Return the (x, y) coordinate for the center point of the cell that contains the specified text.  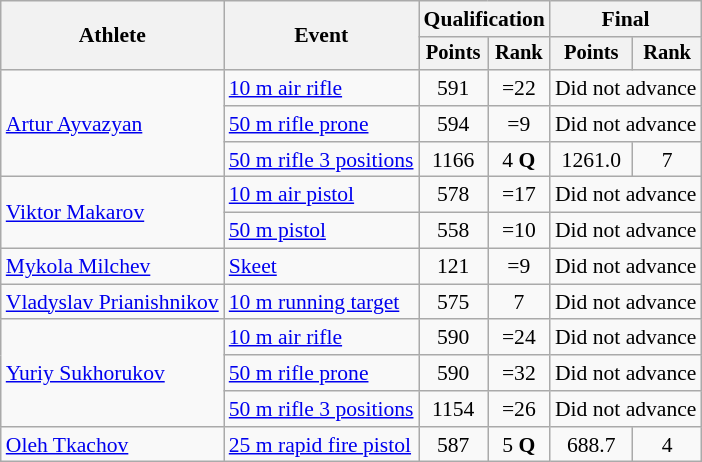
558 (454, 231)
4 Q (519, 160)
Artur Ayvazyan (112, 124)
=22 (519, 88)
Viktor Makarov (112, 212)
575 (454, 302)
Skeet (322, 267)
10 m air pistol (322, 195)
=17 (519, 195)
Vladyslav Prianishnikov (112, 302)
=10 (519, 231)
1261.0 (592, 160)
591 (454, 88)
578 (454, 195)
Mykola Milchev (112, 267)
Athlete (112, 36)
Final (626, 19)
Event (322, 36)
=24 (519, 338)
10 m running target (322, 302)
1154 (454, 409)
50 m pistol (322, 231)
121 (454, 267)
Qualification (484, 19)
=32 (519, 373)
=26 (519, 409)
Yuriy Sukhorukov (112, 374)
1166 (454, 160)
594 (454, 124)
